Output the [X, Y] coordinate of the center of the cell containing the given text.  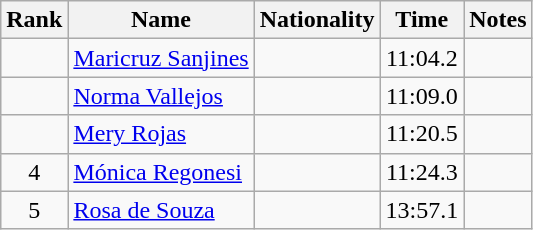
11:04.2 [422, 58]
Mery Rojas [161, 134]
Maricruz Sanjines [161, 58]
Time [422, 20]
11:20.5 [422, 134]
Nationality [317, 20]
11:24.3 [422, 172]
Norma Vallejos [161, 96]
13:57.1 [422, 210]
Notes [498, 20]
Rosa de Souza [161, 210]
Rank [34, 20]
4 [34, 172]
Mónica Regonesi [161, 172]
5 [34, 210]
11:09.0 [422, 96]
Name [161, 20]
